Find where the given text appears and provide that cell's center as (X, Y) coordinate. 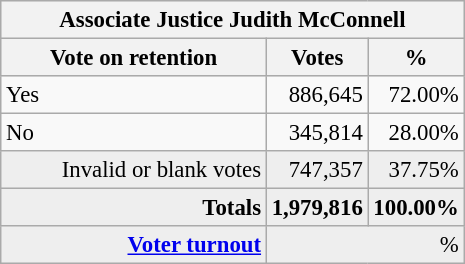
886,645 (317, 95)
100.00% (416, 208)
747,357 (317, 170)
72.00% (416, 95)
Vote on retention (134, 58)
Votes (317, 58)
37.75% (416, 170)
Yes (134, 95)
Associate Justice Judith McConnell (232, 20)
Totals (134, 208)
1,979,816 (317, 208)
345,814 (317, 133)
No (134, 133)
28.00% (416, 133)
Invalid or blank votes (134, 170)
Voter turnout (134, 245)
